Return (X, Y) of the center of cell containing provided text 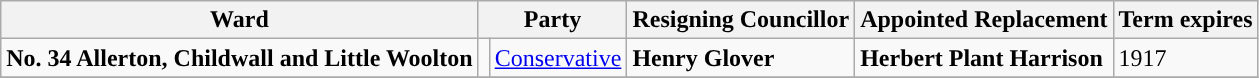
No. 34 Allerton, Childwall and Little Woolton (240, 58)
Term expires (1186, 20)
1917 (1186, 58)
Ward (240, 20)
Resigning Councillor (741, 20)
Conservative (558, 58)
Herbert Plant Harrison (984, 58)
Henry Glover (741, 58)
Party (552, 20)
Appointed Replacement (984, 20)
